Search for the cell housing the specified text and yield its [X, Y] center coordinate. 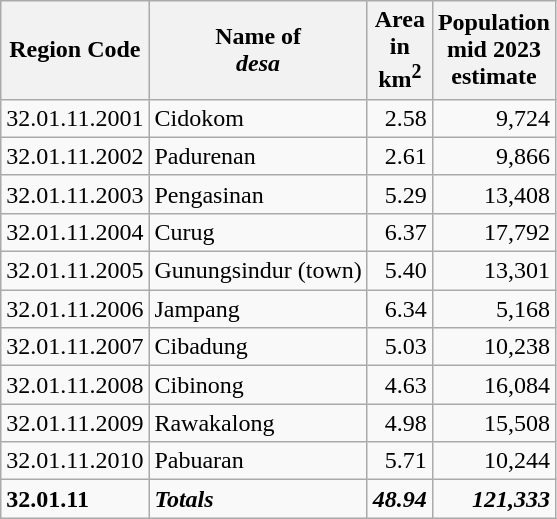
32.01.11.2005 [75, 271]
2.58 [400, 118]
Cidokom [258, 118]
32.01.11.2001 [75, 118]
5.71 [400, 461]
5.03 [400, 347]
2.61 [400, 156]
32.01.11.2003 [75, 194]
9,866 [494, 156]
32.01.11.2010 [75, 461]
4.98 [400, 423]
48.94 [400, 499]
Cibadung [258, 347]
Rawakalong [258, 423]
13,408 [494, 194]
10,244 [494, 461]
32.01.11.2008 [75, 385]
32.01.11.2006 [75, 309]
9,724 [494, 118]
13,301 [494, 271]
Padurenan [258, 156]
16,084 [494, 385]
Cibinong [258, 385]
5,168 [494, 309]
Jampang [258, 309]
Totals [258, 499]
Area in km2 [400, 50]
Curug [258, 232]
32.01.11 [75, 499]
5.29 [400, 194]
32.01.11.2007 [75, 347]
Pabuaran [258, 461]
5.40 [400, 271]
32.01.11.2002 [75, 156]
17,792 [494, 232]
10,238 [494, 347]
4.63 [400, 385]
6.37 [400, 232]
121,333 [494, 499]
Pengasinan [258, 194]
Gunungsindur (town) [258, 271]
32.01.11.2004 [75, 232]
32.01.11.2009 [75, 423]
Name of desa [258, 50]
15,508 [494, 423]
6.34 [400, 309]
Populationmid 2023estimate [494, 50]
Region Code [75, 50]
